Provide the [x, y] coordinate of the cell's center where the given text is located.  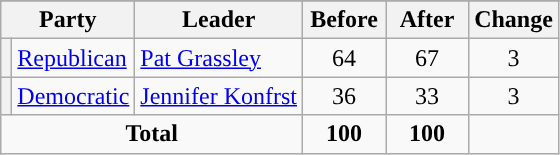
Democratic [74, 96]
36 [344, 96]
67 [428, 58]
Republican [74, 58]
Before [344, 20]
33 [428, 96]
Pat Grassley [219, 58]
Total [152, 134]
Jennifer Konfrst [219, 96]
64 [344, 58]
Party [68, 20]
After [428, 20]
Leader [219, 20]
Change [514, 20]
